Detect which cell encompasses the target text, then output its (x, y) center coordinate. 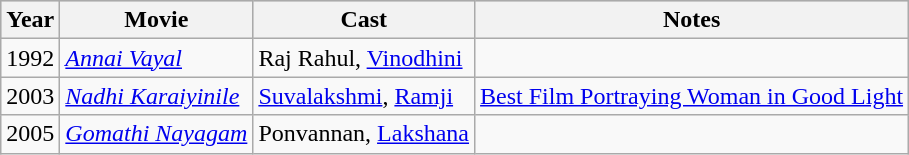
1992 (30, 58)
Movie (156, 20)
Suvalakshmi, Ramji (364, 96)
Notes (692, 20)
Best Film Portraying Woman in Good Light (692, 96)
Cast (364, 20)
Annai Vayal (156, 58)
Ponvannan, Lakshana (364, 134)
Raj Rahul, Vinodhini (364, 58)
Year (30, 20)
2003 (30, 96)
Nadhi Karaiyinile (156, 96)
2005 (30, 134)
Gomathi Nayagam (156, 134)
